Extract the (x, y) coordinate from the center of the cell holding the provided text.  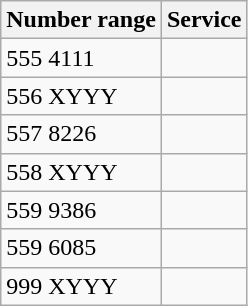
558 XYYY (82, 172)
556 XYYY (82, 96)
999 XYYY (82, 286)
555 4111 (82, 58)
Service (204, 20)
559 6085 (82, 248)
Number range (82, 20)
557 8226 (82, 134)
559 9386 (82, 210)
